Return (x, y) of the center of cell containing provided text 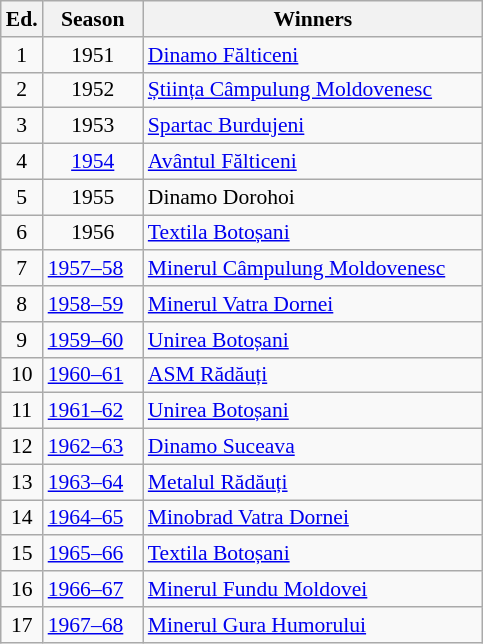
15 (22, 554)
1953 (93, 126)
1961–62 (93, 411)
Știința Câmpulung Moldovenesc (313, 90)
Ed. (22, 19)
Dinamo Fălticeni (313, 55)
1965–66 (93, 554)
ASM Rădăuți (313, 375)
Minobrad Vatra Dornei (313, 518)
1958–59 (93, 304)
3 (22, 126)
Season (93, 19)
Metalul Rădăuți (313, 482)
1951 (93, 55)
1962–63 (93, 447)
6 (22, 233)
Minerul Câmpulung Moldovenesc (313, 269)
1955 (93, 197)
Dinamo Dorohoi (313, 197)
1967–68 (93, 625)
17 (22, 625)
1960–61 (93, 375)
2 (22, 90)
Minerul Vatra Dornei (313, 304)
Dinamo Suceava (313, 447)
8 (22, 304)
1966–67 (93, 589)
1954 (93, 162)
1957–58 (93, 269)
5 (22, 197)
1 (22, 55)
Minerul Fundu Moldovei (313, 589)
12 (22, 447)
1956 (93, 233)
11 (22, 411)
Avântul Fălticeni (313, 162)
1959–60 (93, 340)
9 (22, 340)
14 (22, 518)
Spartac Burdujeni (313, 126)
4 (22, 162)
16 (22, 589)
1963–64 (93, 482)
1964–65 (93, 518)
7 (22, 269)
Minerul Gura Humorului (313, 625)
13 (22, 482)
1952 (93, 90)
10 (22, 375)
Winners (313, 19)
